Scan for the cell matching the given text and deliver its [X, Y] coordinate at center. 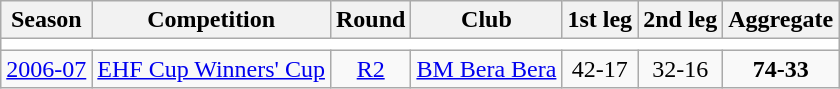
32-16 [680, 69]
Round [370, 20]
74-33 [781, 69]
Competition [212, 20]
1st leg [600, 20]
EHF Cup Winners' Cup [212, 69]
BM Bera Bera [486, 69]
Aggregate [781, 20]
R2 [370, 69]
2nd leg [680, 20]
42-17 [600, 69]
Season [46, 20]
Club [486, 20]
2006-07 [46, 69]
